Return the (x, y) coordinate for the center point of the cell that contains the specified text.  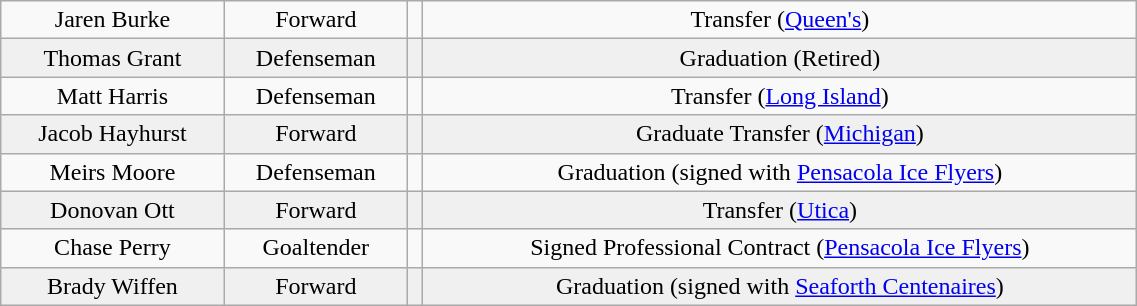
Matt Harris (112, 96)
Thomas Grant (112, 58)
Graduation (Retired) (780, 58)
Transfer (Utica) (780, 210)
Graduation (signed with Seaforth Centenaires) (780, 286)
Brady Wiffen (112, 286)
Donovan Ott (112, 210)
Transfer (Queen's) (780, 20)
Chase Perry (112, 248)
Graduation (signed with Pensacola Ice Flyers) (780, 172)
Goaltender (316, 248)
Jaren Burke (112, 20)
Meirs Moore (112, 172)
Graduate Transfer (Michigan) (780, 134)
Signed Professional Contract (Pensacola Ice Flyers) (780, 248)
Transfer (Long Island) (780, 96)
Jacob Hayhurst (112, 134)
